Capture the cell that displays the provided text and extract its (X, Y) central coordinate. 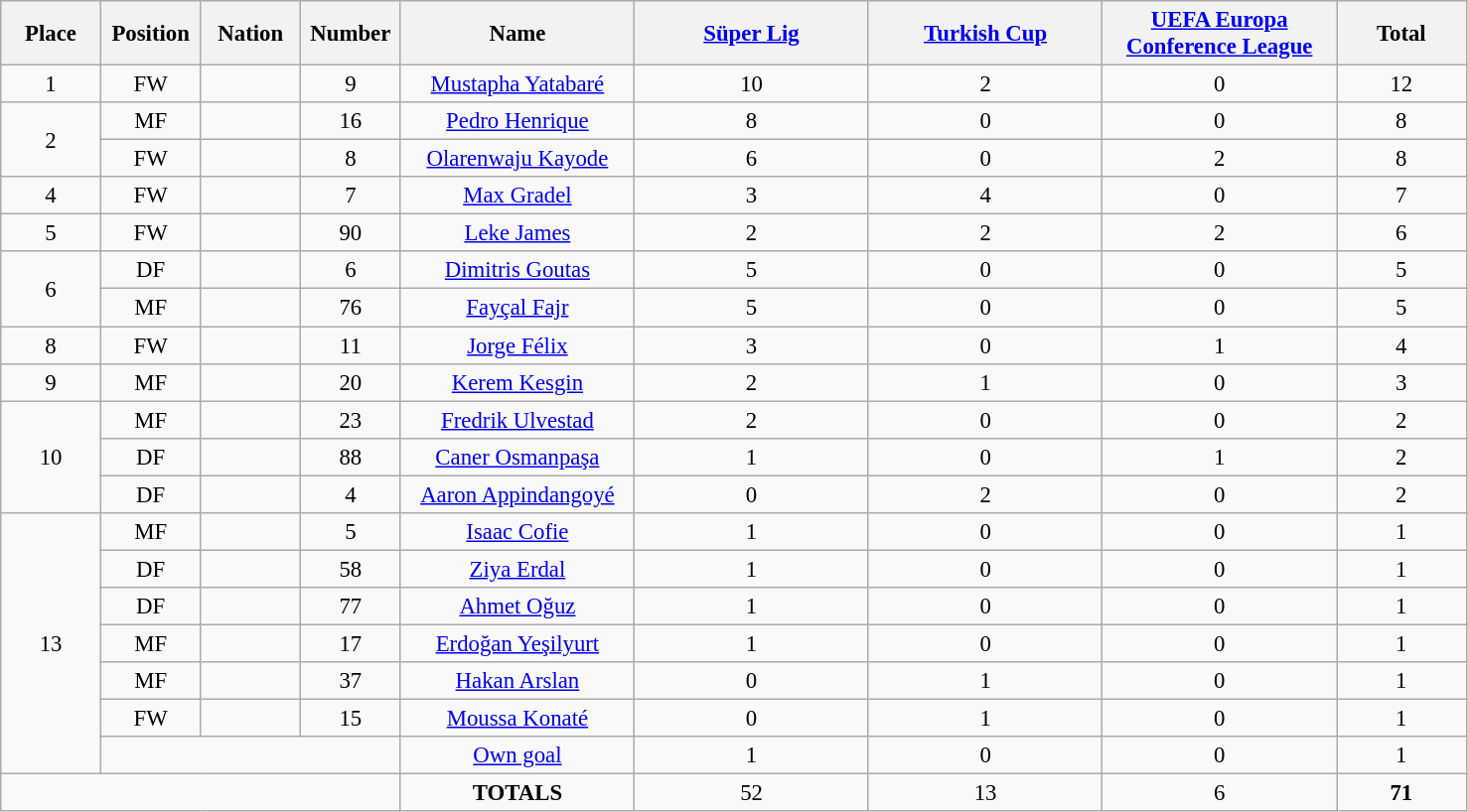
Olarenwaju Kayode (517, 159)
Pedro Henrique (517, 121)
77 (352, 607)
76 (352, 308)
12 (1402, 84)
Position (151, 34)
Hakan Arslan (517, 681)
20 (352, 382)
Erdoğan Yeşilyurt (517, 643)
Moussa Konaté (517, 719)
Jorge Félix (517, 345)
Aaron Appindangoyé (517, 494)
15 (352, 719)
Fayçal Fajr (517, 308)
Caner Osmanpaşa (517, 457)
88 (352, 457)
Mustapha Yatabaré (517, 84)
17 (352, 643)
58 (352, 569)
Ziya Erdal (517, 569)
Fredrik Ulvestad (517, 420)
52 (752, 793)
Süper Lig (752, 34)
11 (352, 345)
Isaac Cofie (517, 532)
Kerem Kesgin (517, 382)
Own goal (517, 755)
71 (1402, 793)
Leke James (517, 233)
Turkish Cup (985, 34)
Nation (250, 34)
37 (352, 681)
Ahmet Oğuz (517, 607)
UEFA Europa Conference League (1220, 34)
TOTALS (517, 793)
Number (352, 34)
Max Gradel (517, 196)
Total (1402, 34)
90 (352, 233)
16 (352, 121)
Name (517, 34)
Dimitris Goutas (517, 271)
Place (52, 34)
23 (352, 420)
